Find where the given text appears and provide that cell's center as [x, y] coordinate. 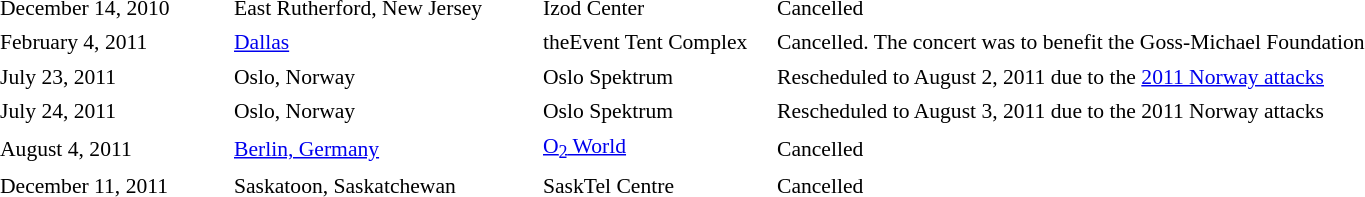
Dallas [384, 42]
Berlin, Germany [384, 148]
theEvent Tent Complex [656, 42]
O2 World [656, 148]
